Find where the given text appears and provide that cell's center as [x, y] coordinate. 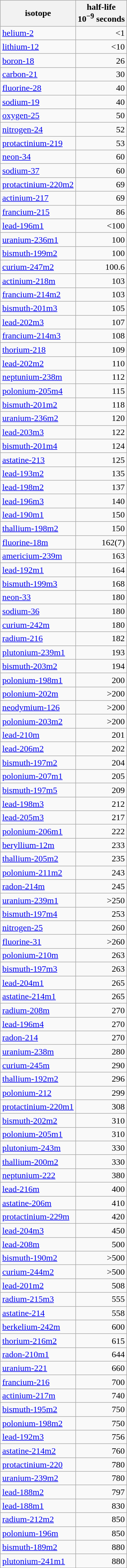
105 [101, 308]
137 [101, 487]
bismuth-199m2 [38, 253]
235 [101, 859]
bismuth-197m5 [38, 790]
lead-196m3 [38, 501]
217 [101, 818]
radon-214m [38, 886]
lead-198m3 [38, 804]
lead-205m3 [38, 818]
uranium-239m1 [38, 900]
260 [101, 928]
<100 [101, 226]
140 [101, 501]
curium-242m [38, 625]
lead-196m4 [38, 1024]
radium-212m2 [38, 1520]
296 [101, 1079]
astatine-214 [38, 1313]
162(7) [101, 542]
isotope [38, 13]
half-life10−9 seconds [101, 13]
110 [101, 363]
200 [101, 680]
bismuth-197m3 [38, 969]
astatine-214m2 [38, 1451]
53 [101, 143]
bismuth-201m3 [38, 308]
protactinium-219 [38, 143]
berkelium-242m [38, 1327]
neptunium-238m [38, 377]
193 [101, 652]
194 [101, 666]
bismuth-203m2 [38, 666]
americium-239m [38, 556]
lead-193m2 [38, 473]
lead-216m [38, 1189]
uranium-238m [38, 1052]
bismuth-190m2 [38, 1258]
797 [101, 1492]
500 [101, 1244]
polonium-206m1 [38, 831]
fluorine-18m [38, 542]
plutonium-241m1 [38, 1561]
thorium-216m2 [38, 1341]
253 [101, 914]
thallium-205m2 [38, 859]
86 [101, 212]
radon-210m1 [38, 1354]
118 [101, 405]
radium-208m [38, 1010]
bismuth-199m3 [38, 584]
115 [101, 391]
bismuth-201m2 [38, 405]
thorium-218 [38, 350]
polonium-205m4 [38, 391]
760 [101, 1451]
830 [101, 1506]
299 [101, 1093]
163 [101, 556]
protactinium-229m [38, 1217]
boron-18 [38, 60]
lead-203m3 [38, 432]
polonium-211m2 [38, 873]
uranium-221 [38, 1368]
polonium-202m [38, 694]
lead-210m [38, 735]
radium-216 [38, 639]
52 [101, 129]
lead-206m2 [38, 749]
astatine-214m1 [38, 997]
245 [101, 886]
bismuth-202m2 [38, 1120]
francium-216 [38, 1382]
280 [101, 1052]
uranium-236m1 [38, 239]
164 [101, 570]
plutonium-239m1 [38, 652]
beryllium-12m [38, 845]
bismuth-189m2 [38, 1547]
222 [101, 831]
558 [101, 1313]
thallium-192m2 [38, 1079]
polonium-198m1 [38, 680]
644 [101, 1354]
lead-192m1 [38, 570]
thallium-198m2 [38, 529]
protactinium-220 [38, 1465]
lithium-12 [38, 47]
fluorine-31 [38, 941]
polonium-205m1 [38, 1134]
neon-33 [38, 597]
lead-204m3 [38, 1231]
700 [101, 1382]
308 [101, 1107]
curium-245m [38, 1065]
660 [101, 1368]
112 [101, 377]
756 [101, 1437]
sodium-37 [38, 171]
astatine-213 [38, 460]
204 [101, 763]
oxygen-25 [38, 116]
508 [101, 1286]
actinium-218m [38, 281]
380 [101, 1175]
lead-198m2 [38, 487]
<1 [101, 33]
lead-202m2 [38, 363]
600 [101, 1327]
108 [101, 336]
neodymium-126 [38, 707]
bismuth-197m4 [38, 914]
740 [101, 1396]
sodium-19 [38, 102]
125 [101, 460]
actinium-217m [38, 1396]
lead-192m3 [38, 1437]
francium-214m2 [38, 294]
615 [101, 1341]
122 [101, 432]
26 [101, 60]
fluorine-28 [38, 88]
201 [101, 735]
curium-244m2 [38, 1272]
30 [101, 74]
protactinium-220m2 [38, 184]
uranium-236m2 [38, 418]
polonium-210m [38, 955]
168 [101, 584]
bismuth-195m2 [38, 1410]
124 [101, 446]
120 [101, 418]
290 [101, 1065]
polonium-212 [38, 1093]
protactinium-220m1 [38, 1107]
243 [101, 873]
205 [101, 776]
lead-188m2 [38, 1492]
lead-208m [38, 1244]
109 [101, 350]
420 [101, 1217]
astatine-206m [38, 1203]
francium-214m3 [38, 336]
lead-202m3 [38, 322]
radon-214 [38, 1038]
lead-190m1 [38, 515]
carbon-21 [38, 74]
lead-196m1 [38, 226]
182 [101, 639]
neptunium-222 [38, 1175]
lead-204m1 [38, 983]
>250 [101, 900]
nitrogen-24 [38, 129]
50 [101, 116]
233 [101, 845]
bismuth-201m4 [38, 446]
555 [101, 1299]
410 [101, 1203]
sodium-36 [38, 611]
polonium-207m1 [38, 776]
bismuth-197m2 [38, 763]
lead-188m1 [38, 1506]
helium-2 [38, 33]
nitrogen-25 [38, 928]
135 [101, 473]
450 [101, 1231]
thallium-200m2 [38, 1162]
>260 [101, 941]
radium-215m3 [38, 1299]
100.6 [101, 267]
uranium-239m2 [38, 1478]
<10 [101, 47]
plutonium-243m [38, 1148]
212 [101, 804]
actinium-217 [38, 198]
neon-34 [38, 157]
curium-247m2 [38, 267]
lead-201m2 [38, 1286]
107 [101, 322]
polonium-196m [38, 1533]
202 [101, 749]
209 [101, 790]
francium-215 [38, 212]
polonium-203m2 [38, 721]
400 [101, 1189]
polonium-198m2 [38, 1423]
